Return the (X, Y) coordinate for the center point of the cell that contains the specified text.  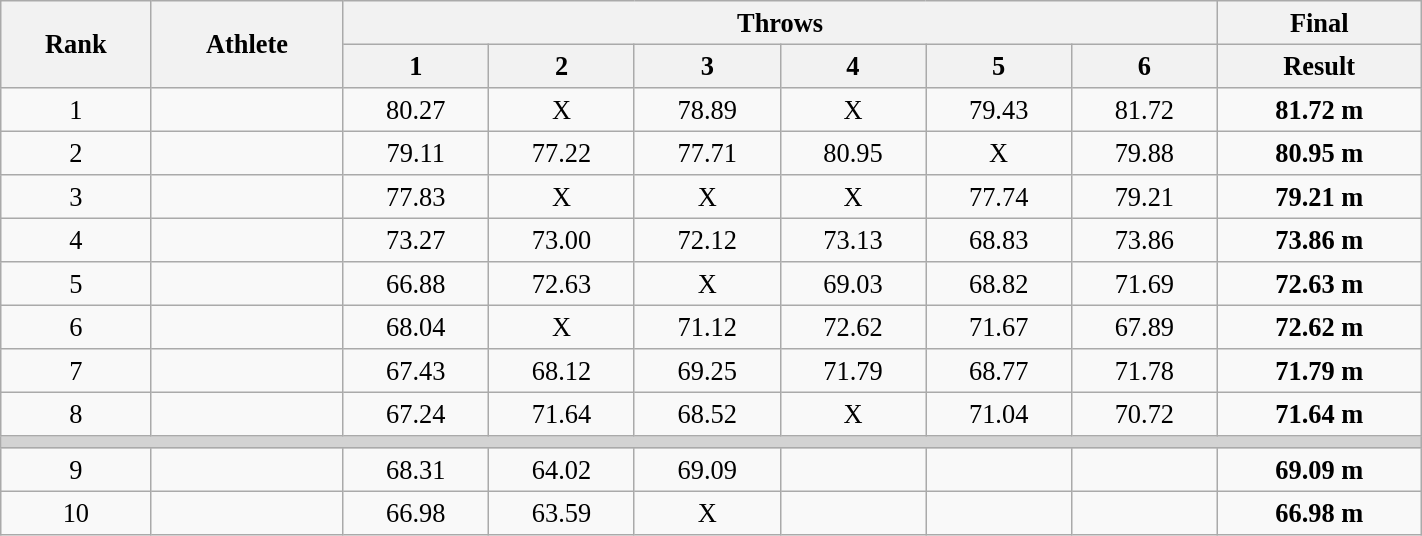
71.67 (999, 327)
79.21 (1145, 197)
77.71 (707, 153)
71.79 (853, 371)
70.72 (1145, 414)
73.13 (853, 240)
69.09 (707, 470)
Result (1319, 66)
79.21 m (1319, 197)
80.95 m (1319, 153)
73.27 (416, 240)
72.12 (707, 240)
Rank (76, 44)
73.00 (562, 240)
72.63 m (1319, 284)
71.79 m (1319, 371)
66.98 m (1319, 513)
68.04 (416, 327)
71.64 m (1319, 414)
68.83 (999, 240)
68.77 (999, 371)
8 (76, 414)
71.64 (562, 414)
66.98 (416, 513)
77.22 (562, 153)
71.04 (999, 414)
79.43 (999, 109)
71.12 (707, 327)
10 (76, 513)
77.83 (416, 197)
71.78 (1145, 371)
Athlete (247, 44)
9 (76, 470)
63.59 (562, 513)
68.31 (416, 470)
72.62 m (1319, 327)
80.27 (416, 109)
Throws (780, 22)
80.95 (853, 153)
78.89 (707, 109)
72.63 (562, 284)
79.11 (416, 153)
66.88 (416, 284)
73.86 m (1319, 240)
68.52 (707, 414)
77.74 (999, 197)
79.88 (1145, 153)
69.03 (853, 284)
Final (1319, 22)
72.62 (853, 327)
81.72 m (1319, 109)
64.02 (562, 470)
67.89 (1145, 327)
71.69 (1145, 284)
67.43 (416, 371)
69.25 (707, 371)
68.12 (562, 371)
69.09 m (1319, 470)
7 (76, 371)
73.86 (1145, 240)
68.82 (999, 284)
81.72 (1145, 109)
67.24 (416, 414)
